Capture the cell that displays the provided text and extract its [X, Y] central coordinate. 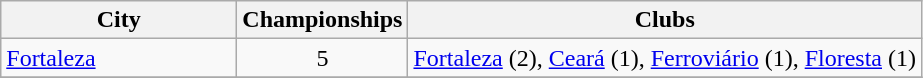
Fortaleza (2), Ceará (1), Ferroviário (1), Floresta (1) [665, 58]
City [119, 20]
Clubs [665, 20]
Championships [322, 20]
Fortaleza [119, 58]
5 [322, 58]
